From the cell containing the given text, extract its center point as (X, Y) coordinate. 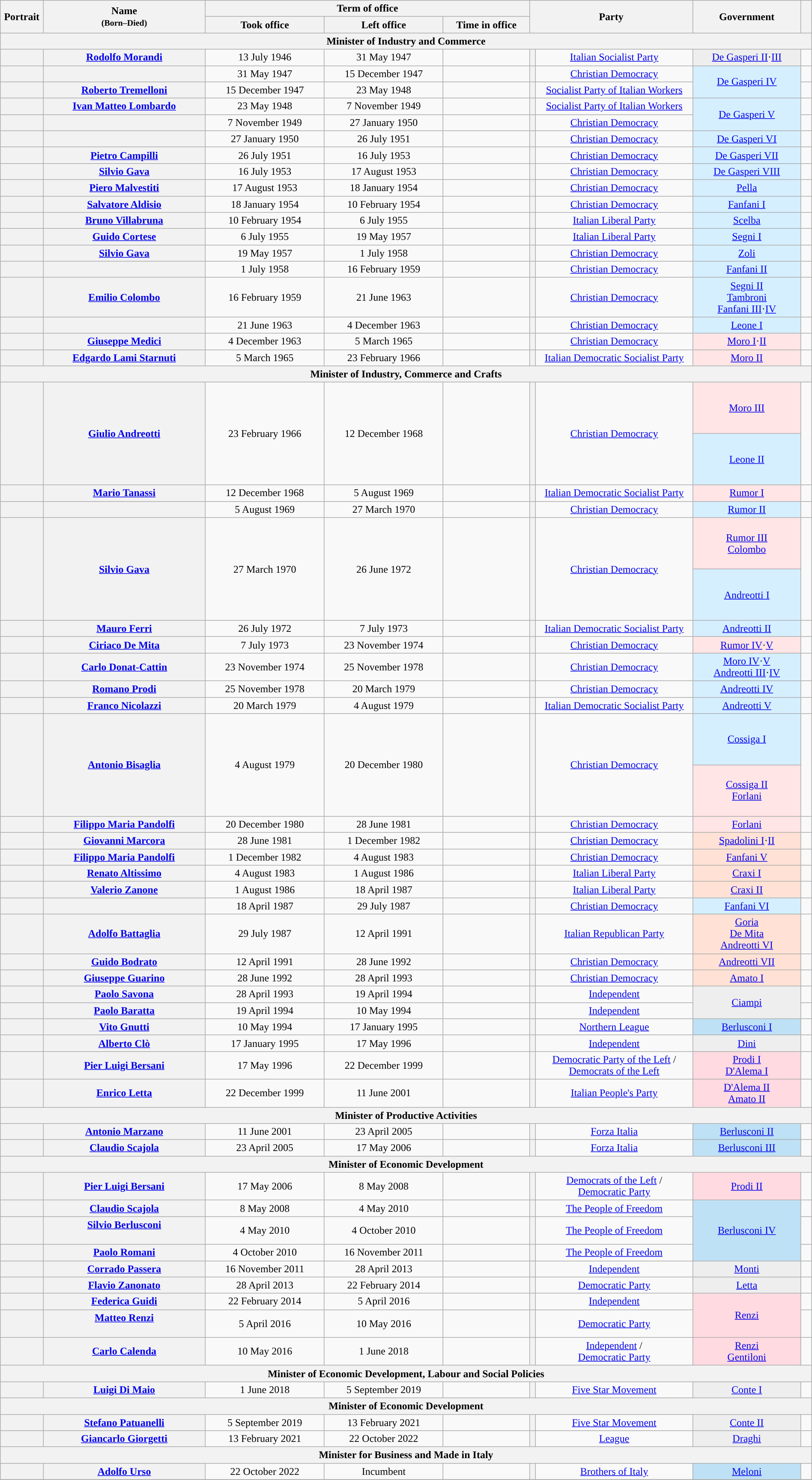
Fanfani I (746, 204)
Franco Nicolazzi (124, 706)
Mauro Ferri (124, 628)
Paolo Baratta (124, 1011)
Portrait (22, 17)
Corrado Passera (124, 1269)
Flavio Zanonato (124, 1285)
Cossiga I (746, 739)
Adolfo Urso (124, 1471)
Ciampi (746, 1002)
Dini (746, 1043)
Berlusconi I (746, 1027)
Andreotti IV (746, 689)
Rumor IIIColombo (746, 543)
De Gasperi VIII (746, 171)
Paolo Romani (124, 1253)
Northern League (614, 1027)
Prodi II (746, 1187)
26 July 1972 (265, 628)
Italian Socialist Party (614, 57)
Government (746, 17)
Andreotti I (746, 595)
Carlo Calenda (124, 1351)
Valerio Zanone (124, 890)
De Gasperi VII (746, 155)
Segni IITambroniFanfani III·IV (746, 297)
Guido Cortese (124, 237)
Minister of Industry, Commerce and Crafts (406, 374)
Enrico Letta (124, 1093)
Giulio Andreotti (124, 434)
Andreotti V (746, 706)
Emilio Colombo (124, 297)
Independent /Democratic Party (614, 1351)
Moro III (746, 408)
Incumbent (384, 1471)
Carlo Donat-Cattin (124, 667)
De Gasperi V (746, 114)
Craxi II (746, 890)
Matteo Renzi (124, 1324)
Andreotti VII (746, 962)
Democrats of the Left /Democratic Party (614, 1187)
Federica Guidi (124, 1301)
Ivan Matteo Lombardo (124, 106)
Name(Born–Died) (124, 17)
De Gasperi VI (746, 139)
Fanfani II (746, 269)
Italian Republican Party (614, 934)
Meloni (746, 1471)
Bruno Villabruna (124, 221)
Antonio Marzano (124, 1132)
Giuseppe Guarino (124, 978)
Giuseppe Medici (124, 341)
Roberto Tremelloni (124, 90)
Fanfani VI (746, 906)
Berlusconi II (746, 1132)
Forlani (746, 825)
Democratic Party of the Left /Democrats of the Left (614, 1065)
Giovanni Marcora (124, 841)
League (614, 1439)
Draghi (746, 1439)
Prodi ID'Alema I (746, 1065)
Rumor II (746, 509)
Rumor IV·V (746, 645)
Guido Bodrato (124, 962)
Monti (746, 1269)
Left office (384, 25)
Term of office (367, 9)
Rumor I (746, 493)
Party (612, 17)
Moro I·II (746, 341)
Took office (265, 25)
Segni I (746, 237)
Silvio Berlusconi (124, 1230)
De Gasperi II·III (746, 57)
Minister for Business and Made in Italy (406, 1455)
Time in office (487, 25)
Renato Altissimo (124, 873)
Minister of Economic Development, Labour and Social Policies (406, 1373)
Leone II (746, 459)
Craxi I (746, 873)
Romano Prodi (124, 689)
RenziGentiloni (746, 1351)
Conte II (746, 1423)
13 July 1946 (265, 57)
Italian People's Party (614, 1093)
Piero Malvestiti (124, 188)
Rodolfo Morandi (124, 57)
Vito Gnutti (124, 1027)
Antonio Bisaglia (124, 765)
De Gasperi IV (746, 82)
Conte I (746, 1390)
Moro II (746, 358)
Berlusconi IV (746, 1230)
Minister of Productive Activities (406, 1115)
Adolfo Battaglia (124, 934)
Minister of Industry and Commerce (406, 41)
D'Alema IIAmato II (746, 1093)
Luigi Di Maio (124, 1390)
Letta (746, 1285)
Alberto Clò (124, 1043)
Pella (746, 188)
26 June 1972 (384, 569)
Mario Tanassi (124, 493)
Moro IV·VAndreotti III·IV (746, 667)
Amato I (746, 978)
Edgardo Lami Starnuti (124, 358)
Fanfani V (746, 857)
Scelba (746, 221)
Berlusconi III (746, 1148)
Salvatore Aldisio (124, 204)
Spadolini I·II (746, 841)
Renzi (746, 1315)
Leone I (746, 325)
Brothers of Italy (614, 1471)
Stefano Patuanelli (124, 1423)
Pietro Campilli (124, 155)
Paolo Savona (124, 994)
Cossiga IIForlani (746, 791)
GoriaDe MitaAndreotti VI (746, 934)
Andreotti II (746, 628)
Giancarlo Giorgetti (124, 1439)
Zoli (746, 253)
Ciriaco De Mita (124, 645)
